Search for the cell housing the specified text and yield its (X, Y) center coordinate. 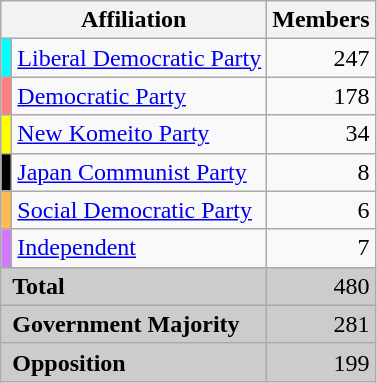
Members (321, 20)
Japan Communist Party (140, 172)
480 (321, 286)
247 (321, 58)
New Komeito Party (140, 134)
199 (321, 362)
Affiliation (134, 20)
Opposition (134, 362)
34 (321, 134)
Liberal Democratic Party (140, 58)
Government Majority (134, 324)
Social Democratic Party (140, 210)
7 (321, 248)
Independent (140, 248)
6 (321, 210)
Total (134, 286)
281 (321, 324)
8 (321, 172)
178 (321, 96)
Democratic Party (140, 96)
